Scan for the cell matching the given text and deliver its (x, y) coordinate at center. 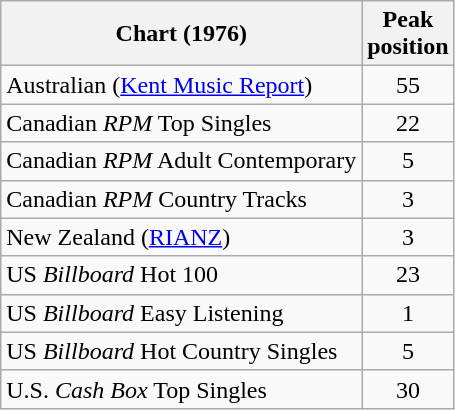
30 (408, 389)
Canadian RPM Top Singles (182, 123)
US Billboard Easy Listening (182, 313)
Canadian RPM Adult Contemporary (182, 161)
22 (408, 123)
1 (408, 313)
23 (408, 275)
US Billboard Hot 100 (182, 275)
U.S. Cash Box Top Singles (182, 389)
New Zealand (RIANZ) (182, 237)
55 (408, 85)
Peakposition (408, 34)
Chart (1976) (182, 34)
Canadian RPM Country Tracks (182, 199)
US Billboard Hot Country Singles (182, 351)
Australian (Kent Music Report) (182, 85)
